Capture the cell that displays the provided text and extract its (X, Y) central coordinate. 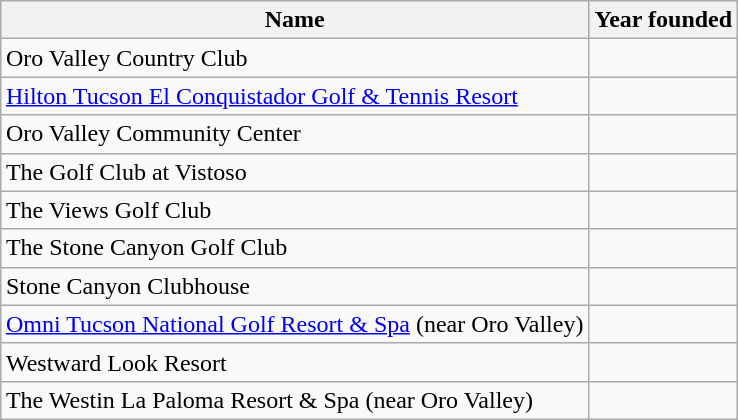
Westward Look Resort (294, 362)
Name (294, 20)
Omni Tucson National Golf Resort & Spa (near Oro Valley) (294, 324)
The Stone Canyon Golf Club (294, 248)
Stone Canyon Clubhouse (294, 286)
Oro Valley Country Club (294, 58)
The Westin La Paloma Resort & Spa (near Oro Valley) (294, 400)
The Golf Club at Vistoso (294, 172)
Year founded (664, 20)
The Views Golf Club (294, 210)
Hilton Tucson El Conquistador Golf & Tennis Resort (294, 96)
Oro Valley Community Center (294, 134)
